Locate the cell with the specified text and output its [X, Y] center coordinate. 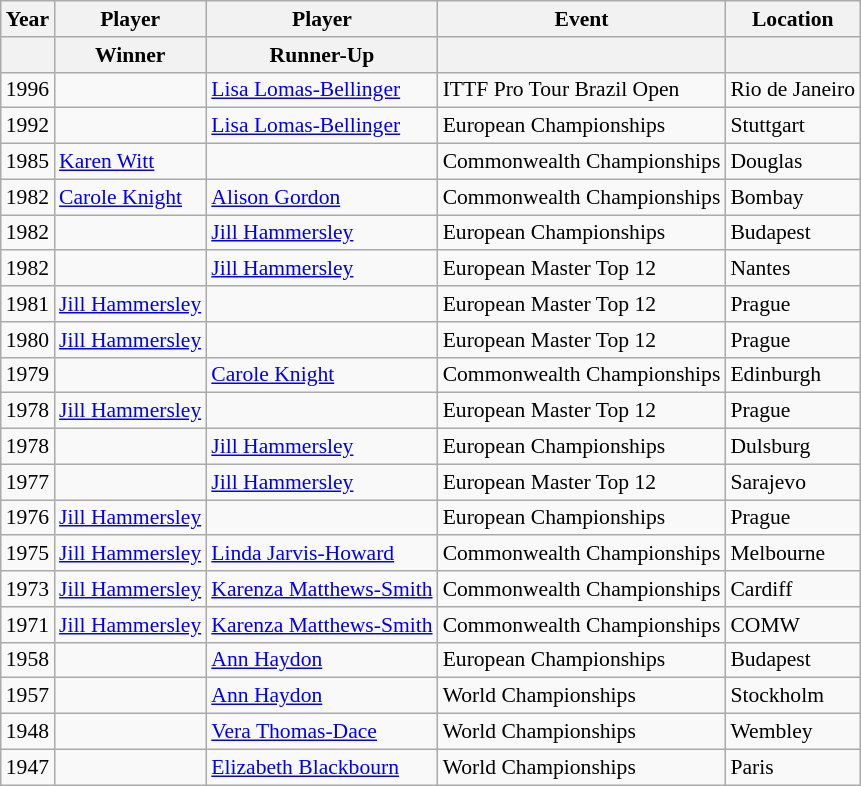
Wembley [792, 732]
1957 [28, 696]
Cardiff [792, 589]
1958 [28, 660]
Sarajevo [792, 482]
Melbourne [792, 554]
Nantes [792, 269]
Year [28, 19]
ITTF Pro Tour Brazil Open [582, 90]
Douglas [792, 162]
Edinburgh [792, 375]
Event [582, 19]
1992 [28, 126]
1980 [28, 340]
1971 [28, 625]
Linda Jarvis-Howard [322, 554]
1979 [28, 375]
Stockholm [792, 696]
Stuttgart [792, 126]
1977 [28, 482]
1975 [28, 554]
Winner [130, 55]
1996 [28, 90]
Rio de Janeiro [792, 90]
1948 [28, 732]
Vera Thomas-Dace [322, 732]
Bombay [792, 197]
Alison Gordon [322, 197]
COMW [792, 625]
1985 [28, 162]
1981 [28, 304]
1947 [28, 767]
Dulsburg [792, 447]
Location [792, 19]
1976 [28, 518]
1973 [28, 589]
Runner-Up [322, 55]
Karen Witt [130, 162]
Paris [792, 767]
Elizabeth Blackbourn [322, 767]
